Detect which cell encompasses the target text, then output its [X, Y] center coordinate. 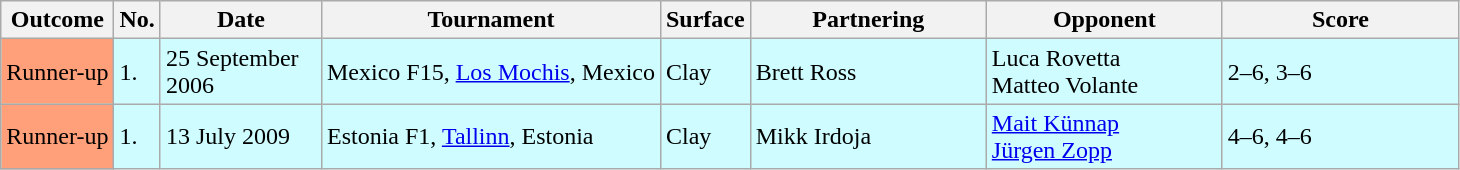
25 September 2006 [240, 72]
Mikk Irdoja [868, 136]
Date [240, 20]
Outcome [58, 20]
Surface [705, 20]
No. [137, 20]
Tournament [490, 20]
13 July 2009 [240, 136]
Mexico F15, Los Mochis, Mexico [490, 72]
Score [1340, 20]
Brett Ross [868, 72]
2–6, 3–6 [1340, 72]
Estonia F1, Tallinn, Estonia [490, 136]
4–6, 4–6 [1340, 136]
Opponent [1104, 20]
Luca Rovetta Matteo Volante [1104, 72]
Mait Künnap Jürgen Zopp [1104, 136]
Partnering [868, 20]
